Pinpoint the cell where the given text exists, returning its [x, y] midpoint coordinate. 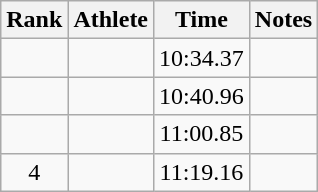
4 [34, 172]
11:00.85 [202, 134]
10:40.96 [202, 96]
11:19.16 [202, 172]
10:34.37 [202, 58]
Notes [283, 20]
Time [202, 20]
Rank [34, 20]
Athlete [111, 20]
